Return (X, Y) of the center of cell containing provided text 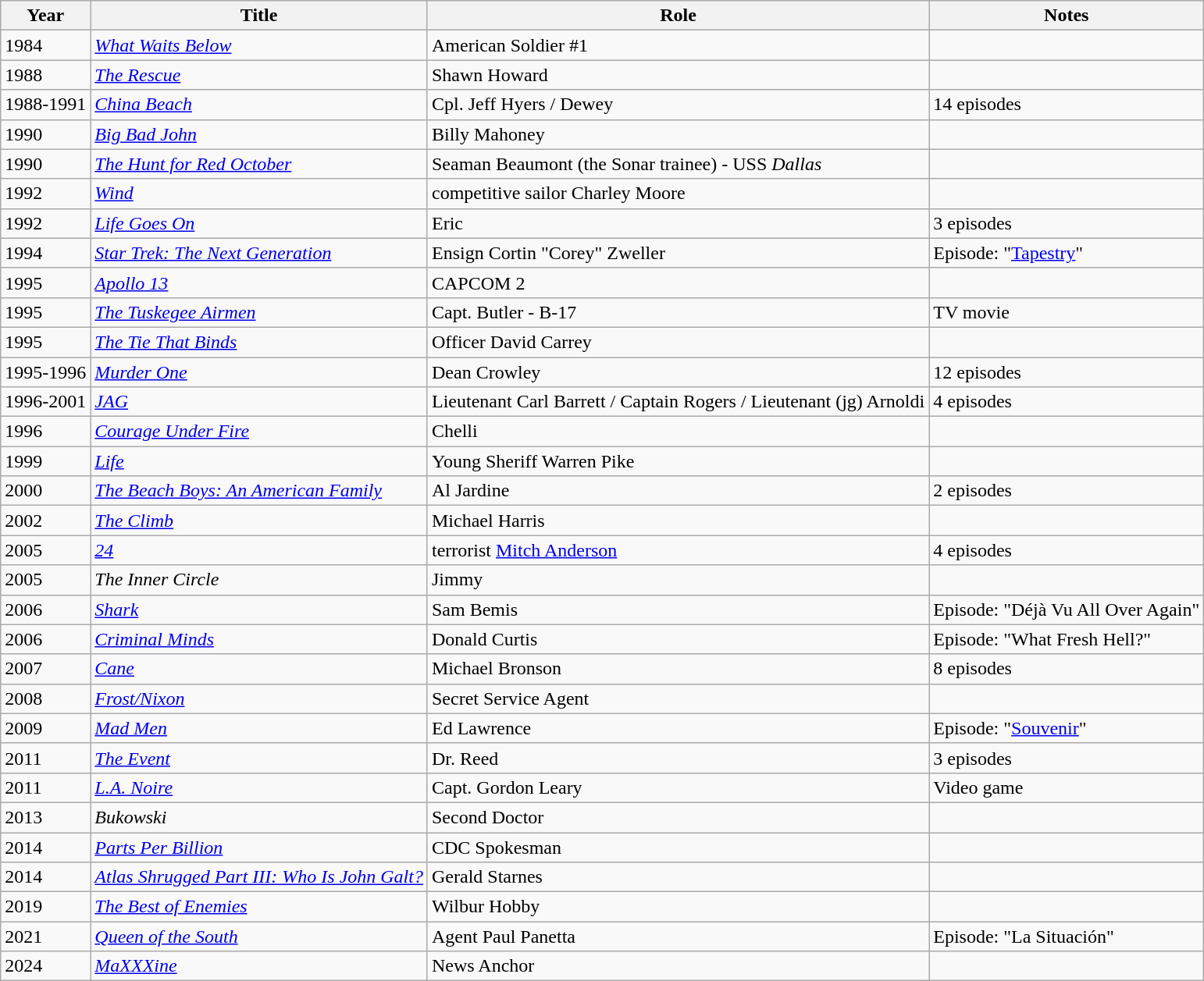
2019 (45, 907)
Capt. Butler - B-17 (678, 312)
Officer David Carrey (678, 342)
L.A. Noire (259, 787)
Queen of the South (259, 937)
The Hunt for Red October (259, 164)
2013 (45, 817)
Apollo 13 (259, 283)
China Beach (259, 105)
Secret Service Agent (678, 698)
The Inner Circle (259, 580)
Year (45, 16)
2007 (45, 669)
Wind (259, 194)
Young Sheriff Warren Pike (678, 461)
Frost/Nixon (259, 698)
Episode: "Déjà Vu All Over Again" (1067, 610)
1984 (45, 45)
Shark (259, 610)
24 (259, 550)
1996 (45, 432)
Life Goes On (259, 223)
Billy Mahoney (678, 134)
Agent Paul Panetta (678, 937)
2024 (45, 966)
The Beach Boys: An American Family (259, 491)
2009 (45, 728)
Gerald Starnes (678, 877)
Mad Men (259, 728)
1996-2001 (45, 402)
Al Jardine (678, 491)
Cane (259, 669)
2021 (45, 937)
American Soldier #1 (678, 45)
Lieutenant Carl Barrett / Captain Rogers / Lieutenant (jg) Arnoldi (678, 402)
1988 (45, 75)
Shawn Howard (678, 75)
Episode: "Souvenir" (1067, 728)
Capt. Gordon Leary (678, 787)
What Waits Below (259, 45)
1999 (45, 461)
TV movie (1067, 312)
The Climb (259, 521)
Episode: "What Fresh Hell?" (1067, 639)
Criminal Minds (259, 639)
Second Doctor (678, 817)
Episode: "Tapestry" (1067, 253)
12 episodes (1067, 372)
The Rescue (259, 75)
Seaman Beaumont (the Sonar trainee) - USS Dallas (678, 164)
Wilbur Hobby (678, 907)
Title (259, 16)
Episode: "La Situación" (1067, 937)
The Tuskegee Airmen (259, 312)
Dr. Reed (678, 758)
Chelli (678, 432)
Sam Bemis (678, 610)
8 episodes (1067, 669)
Murder One (259, 372)
The Tie That Binds (259, 342)
2 episodes (1067, 491)
Role (678, 16)
News Anchor (678, 966)
1995-1996 (45, 372)
CAPCOM 2 (678, 283)
Parts Per Billion (259, 847)
Ensign Cortin "Corey" Zweller (678, 253)
Michael Bronson (678, 669)
1994 (45, 253)
The Event (259, 758)
Video game (1067, 787)
Atlas Shrugged Part III: Who Is John Galt? (259, 877)
Michael Harris (678, 521)
1988-1991 (45, 105)
The Best of Enemies (259, 907)
Courage Under Fire (259, 432)
CDC Spokesman (678, 847)
Cpl. Jeff Hyers / Dewey (678, 105)
Life (259, 461)
2000 (45, 491)
Big Bad John (259, 134)
Jimmy (678, 580)
Ed Lawrence (678, 728)
competitive sailor Charley Moore (678, 194)
14 episodes (1067, 105)
Bukowski (259, 817)
MaXXXine (259, 966)
Donald Curtis (678, 639)
2008 (45, 698)
Eric (678, 223)
JAG (259, 402)
2002 (45, 521)
Notes (1067, 16)
terrorist Mitch Anderson (678, 550)
Dean Crowley (678, 372)
Star Trek: The Next Generation (259, 253)
